Scan for the cell matching the given text and deliver its [X, Y] coordinate at center. 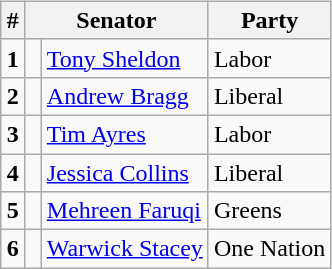
Mehreen Faruqi [124, 211]
Greens [269, 211]
# [12, 20]
Party [269, 20]
6 [12, 249]
Tony Sheldon [124, 58]
Andrew Bragg [124, 96]
1 [12, 58]
5 [12, 211]
3 [12, 134]
Tim Ayres [124, 134]
Jessica Collins [124, 173]
One Nation [269, 249]
Senator [116, 20]
2 [12, 96]
4 [12, 173]
Warwick Stacey [124, 249]
